Return (x, y) of the center of cell containing provided text 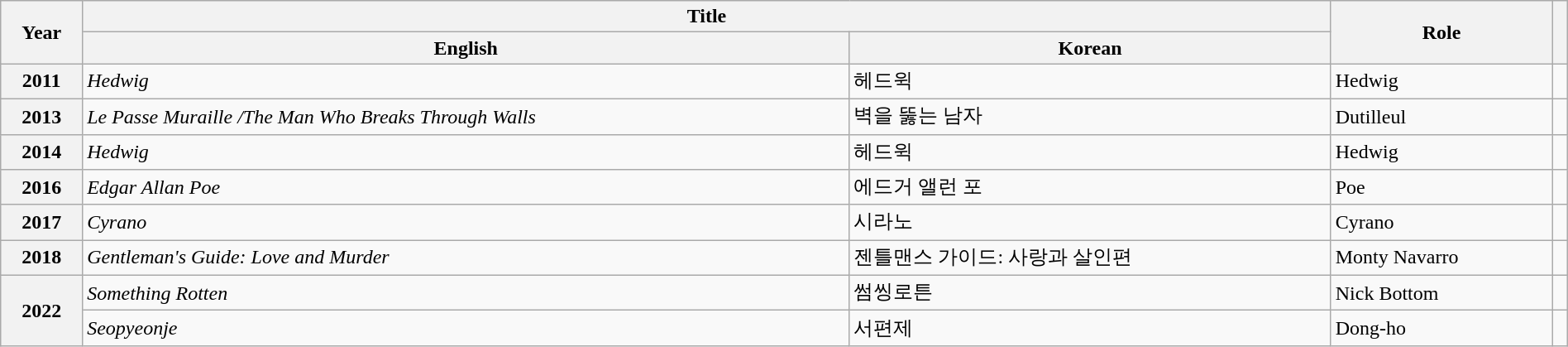
2017 (41, 222)
벽을 뚫는 남자 (1090, 116)
Korean (1090, 48)
Edgar Allan Poe (466, 187)
서편제 (1090, 328)
English (466, 48)
에드거 앨런 포 (1090, 187)
썸씽로튼 (1090, 293)
Monty Navarro (1441, 258)
2014 (41, 152)
Year (41, 32)
Something Rotten (466, 293)
Seopyeonje (466, 328)
시라노 (1090, 222)
젠틀맨스 가이드: 사랑과 살인편 (1090, 258)
2011 (41, 81)
Gentleman's Guide: Love and Murder (466, 258)
2018 (41, 258)
Title (707, 17)
Nick Bottom (1441, 293)
2013 (41, 116)
Le Passe Muraille /The Man Who Breaks Through Walls (466, 116)
Poe (1441, 187)
Dutilleul (1441, 116)
2016 (41, 187)
2022 (41, 310)
Dong-ho (1441, 328)
Role (1441, 32)
